Locate the cell with the specified text and output its [X, Y] center coordinate. 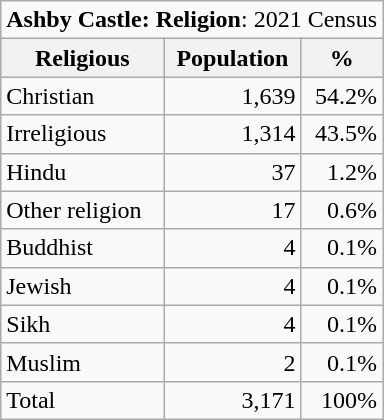
% [342, 58]
Jewish [82, 286]
54.2% [342, 96]
Hindu [82, 172]
43.5% [342, 134]
2 [232, 362]
Total [82, 400]
37 [232, 172]
Christian [82, 96]
1,639 [232, 96]
Sikh [82, 324]
3,171 [232, 400]
Other religion [82, 210]
Muslim [82, 362]
0.6% [342, 210]
Population [232, 58]
1,314 [232, 134]
Ashby Castle: Religion: 2021 Census [192, 20]
Irreligious [82, 134]
Buddhist [82, 248]
1.2% [342, 172]
17 [232, 210]
100% [342, 400]
Religious [82, 58]
